For the text-containing cell, return its midpoint in [X, Y] coordinate format. 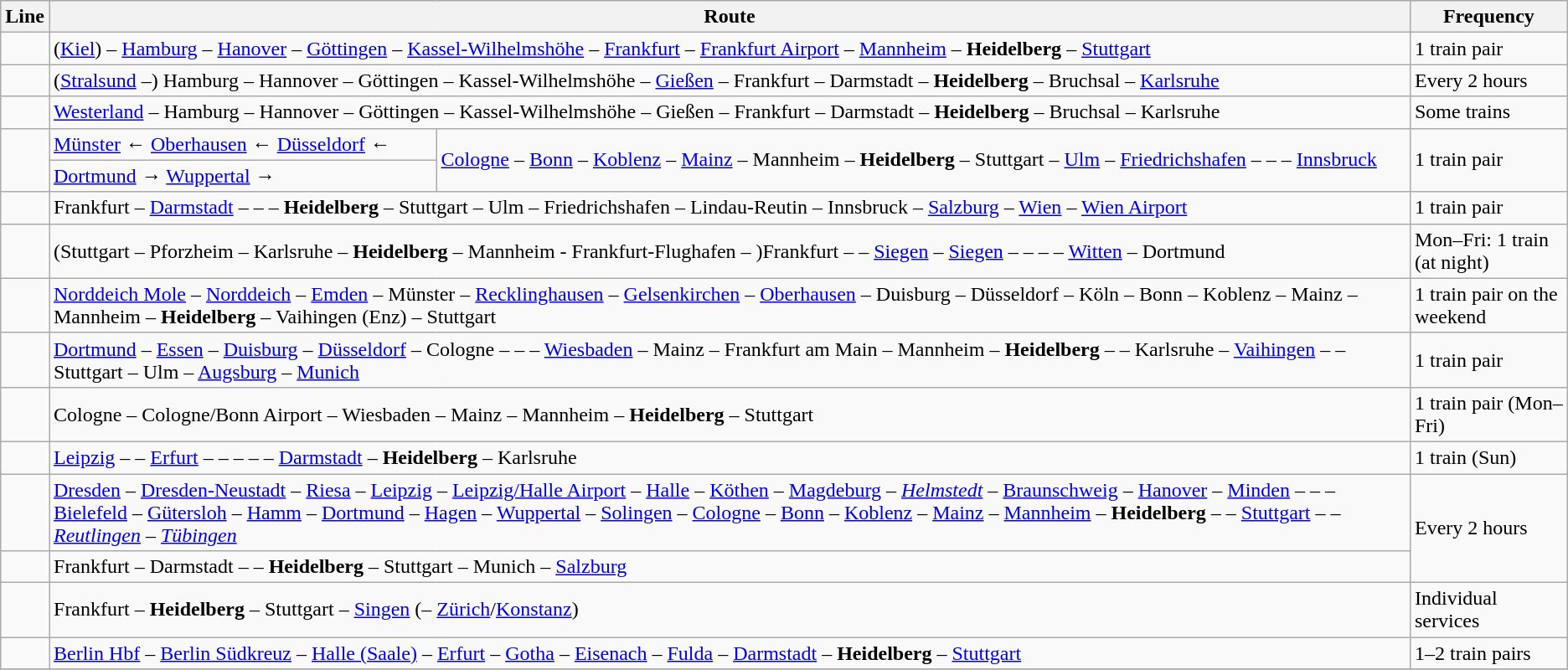
Route [729, 17]
1 train (Sun) [1488, 457]
1 train pair (Mon–Fri) [1488, 414]
Cologne – Cologne/Bonn Airport – Wiesbaden – Mainz – Mannheim – Heidelberg – Stuttgart [729, 414]
(Kiel) – Hamburg – Hanover – Göttingen – Kassel-Wilhelmshöhe – Frankfurt – Frankfurt Airport – Mannheim – Heidelberg – Stuttgart [729, 49]
(Stuttgart – Pforzheim – Karlsruhe – Heidelberg – Mannheim - Frankfurt-Flughafen – )Frankfurt – – Siegen – Siegen – – – – Witten – Dortmund [729, 251]
Line [25, 17]
Dortmund → Wuppertal → [243, 176]
Frankfurt – Heidelberg – Stuttgart – Singen (– Zürich/Konstanz) [729, 610]
Frankfurt – Darmstadt – – – Heidelberg – Stuttgart – Ulm – Friedrichshafen – Lindau-Reutin – Innsbruck – Salzburg – Wien – Wien Airport [729, 208]
Münster ← Oberhausen ← Düsseldorf ← [243, 144]
Berlin Hbf – Berlin Südkreuz – Halle (Saale) – Erfurt – Gotha – Eisenach – Fulda – Darmstadt – Heidelberg – Stuttgart [729, 653]
Leipzig – – Erfurt – – – – – Darmstadt – Heidelberg – Karlsruhe [729, 457]
Individual services [1488, 610]
Some trains [1488, 112]
Mon–Fri: 1 train (at night) [1488, 251]
1–2 train pairs [1488, 653]
Frankfurt – Darmstadt – – Heidelberg – Stuttgart – Munich – Salzburg [729, 567]
Westerland – Hamburg – Hannover – Göttingen – Kassel-Wilhelmshöhe – Gießen – Frankfurt – Darmstadt – Heidelberg – Bruchsal – Karlsruhe [729, 112]
Cologne – Bonn – Koblenz – Mainz – Mannheim – Heidelberg – Stuttgart – Ulm – Friedrichshafen – – – Innsbruck [923, 160]
1 train pair on the weekend [1488, 305]
(Stralsund –) Hamburg – Hannover – Göttingen – Kassel-Wilhelmshöhe – Gießen – Frankfurt – Darmstadt – Heidelberg – Bruchsal – Karlsruhe [729, 80]
Frequency [1488, 17]
